Determine the [X, Y] coordinate at the center of the cell enclosing the given text.  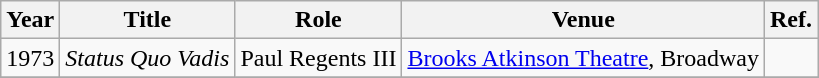
Year [30, 20]
Title [148, 20]
Paul Regents III [318, 58]
Status Quo Vadis [148, 58]
Brooks Atkinson Theatre, Broadway [584, 58]
Venue [584, 20]
1973 [30, 58]
Ref. [792, 20]
Role [318, 20]
